Locate the cell with the specified text and output its (X, Y) center coordinate. 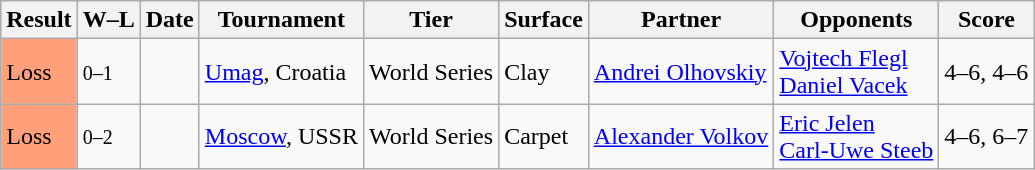
0–2 (108, 136)
Score (986, 20)
Partner (680, 20)
Andrei Olhovskiy (680, 72)
0–1 (108, 72)
Clay (544, 72)
Eric Jelen Carl-Uwe Steeb (856, 136)
Opponents (856, 20)
Tier (430, 20)
Date (170, 20)
Tournament (281, 20)
Umag, Croatia (281, 72)
W–L (108, 20)
Surface (544, 20)
Vojtech Flegl Daniel Vacek (856, 72)
Alexander Volkov (680, 136)
4–6, 6–7 (986, 136)
Carpet (544, 136)
Result (39, 20)
Moscow, USSR (281, 136)
4–6, 4–6 (986, 72)
